Capture the cell that displays the provided text and extract its [X, Y] central coordinate. 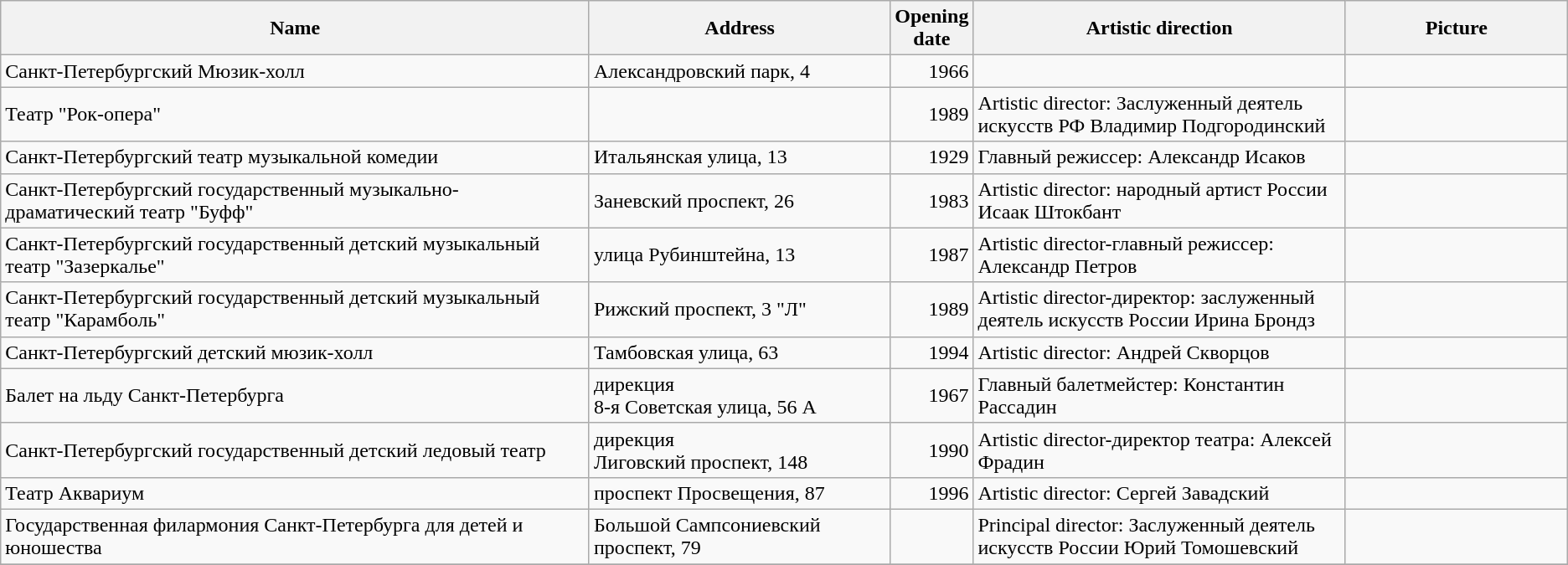
Рижский проспект, 3 "Л" [739, 310]
Artistic director-главный режиссер: Александр Петров [1159, 254]
Заневский проспект, 26 [739, 201]
Главный режиссер: Александр Исаков [1159, 157]
Балет на льду Санкт-Петербурга [295, 395]
1929 [931, 157]
1966 [931, 71]
Artistic direction [1159, 28]
улица Рубинштейна, 13 [739, 254]
Санкт-Петербургский театр музыкальной комедии [295, 157]
Address [739, 28]
Picture [1456, 28]
1967 [931, 395]
Principal director: Заслуженный деятель искусств России Юрий Томошевский [1159, 536]
Большой Сампсониевский проспект, 79 [739, 536]
Санкт-Петербургский государственный детский музыкальный театр "Зазеркалье" [295, 254]
Opening date [931, 28]
1983 [931, 201]
Итальянская улица, 13 [739, 157]
Санкт-Петербургский Мюзик-холл [295, 71]
Artistic director-директор: заслуженный деятель искусств России Ирина Брондз [1159, 310]
Театр Аквариум [295, 493]
Artistic director: Сергей Завадский [1159, 493]
Artistic director: Андрей Скворцов [1159, 352]
Театр "Рок-опера" [295, 114]
1994 [931, 352]
Artistic director: Заслуженный деятель искусств РФ Владимир Подгородинский [1159, 114]
дирекция Лиговский проспект, 148 [739, 450]
Санкт-Петербургский государственный музыкально-драматический театр "Буфф" [295, 201]
Artistic director-директор театра: Алексей Фрадин [1159, 450]
Александровский парк, 4 [739, 71]
дирекция 8-я Советская улица, 56 А [739, 395]
1987 [931, 254]
Главный балетмейстер: Константин Рассадин [1159, 395]
Государственная филармония Санкт-Петербурга для детей и юношества [295, 536]
Санкт-Петербургский детский мюзик-холл [295, 352]
1996 [931, 493]
Санкт-Петербургский государственный детский ледовый театр [295, 450]
Тамбовская улица, 63 [739, 352]
проспект Просвещения, 87 [739, 493]
Artistic director: народный артист России Исаак Штокбант [1159, 201]
Name [295, 28]
1990 [931, 450]
Санкт-Петербургский государственный детский музыкальный театр "Карамболь" [295, 310]
